Extract the [x, y] coordinate from the center of the cell holding the provided text.  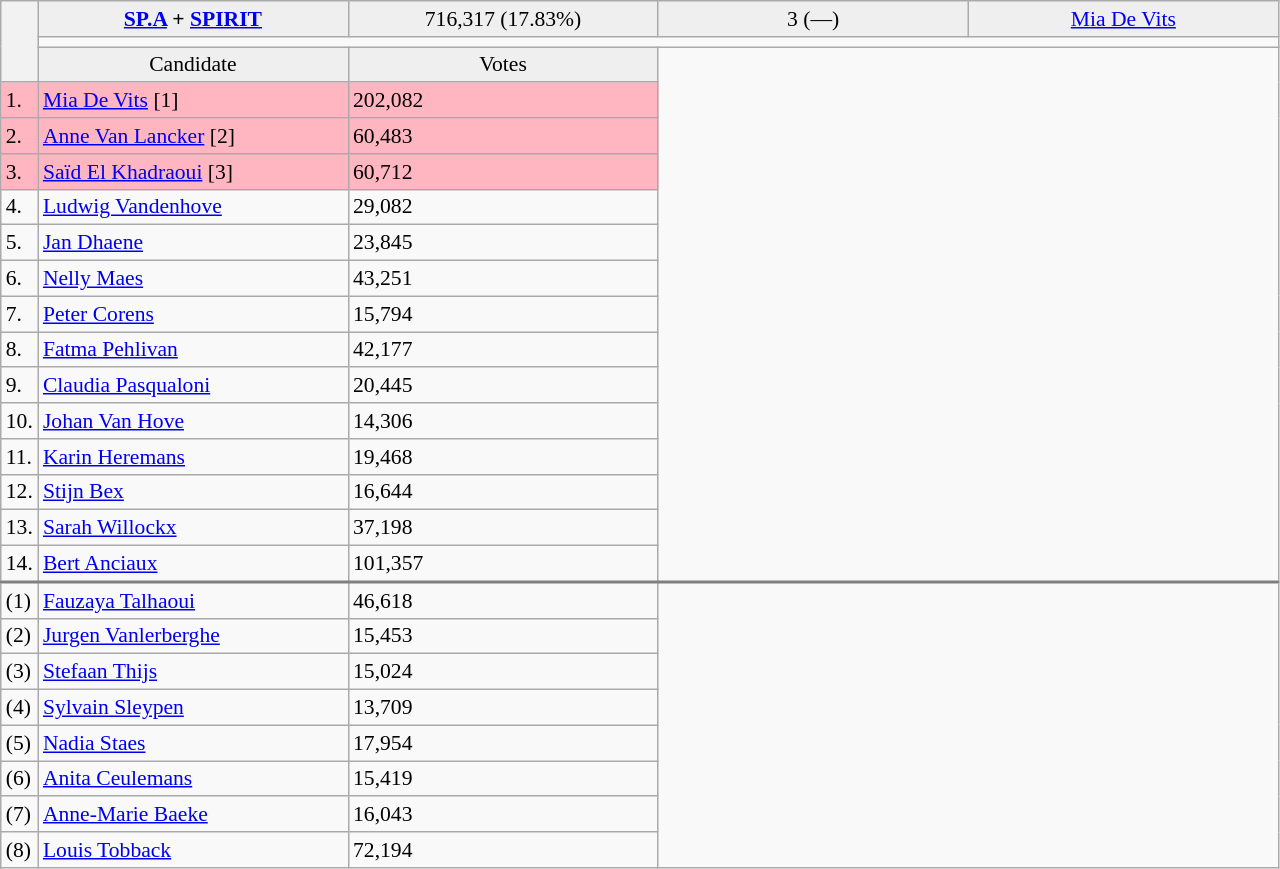
Jurgen Vanlerberghe [193, 636]
(8) [20, 850]
Stijn Bex [193, 492]
Anne-Marie Baeke [193, 815]
13. [20, 528]
16,043 [503, 815]
(7) [20, 815]
7. [20, 314]
Fauzaya Talhaoui [193, 600]
(3) [20, 672]
42,177 [503, 350]
15,453 [503, 636]
14,306 [503, 421]
Anita Ceulemans [193, 779]
716,317 (17.83%) [503, 19]
Sarah Willockx [193, 528]
5. [20, 243]
23,845 [503, 243]
(2) [20, 636]
37,198 [503, 528]
15,024 [503, 672]
Mia De Vits [1123, 19]
Bert Anciaux [193, 564]
Stefaan Thijs [193, 672]
60,712 [503, 172]
11. [20, 457]
Candidate [193, 65]
6. [20, 279]
Johan Van Hove [193, 421]
Votes [503, 65]
(5) [20, 743]
202,082 [503, 101]
SP.A + SPIRIT [193, 19]
(6) [20, 779]
43,251 [503, 279]
15,794 [503, 314]
Saïd El Khadraoui [3] [193, 172]
72,194 [503, 850]
46,618 [503, 600]
16,644 [503, 492]
1. [20, 101]
Karin Heremans [193, 457]
19,468 [503, 457]
17,954 [503, 743]
15,419 [503, 779]
Mia De Vits [1] [193, 101]
(1) [20, 600]
10. [20, 421]
Louis Tobback [193, 850]
Nelly Maes [193, 279]
12. [20, 492]
14. [20, 564]
Nadia Staes [193, 743]
9. [20, 386]
60,483 [503, 136]
Fatma Pehlivan [193, 350]
Peter Corens [193, 314]
13,709 [503, 708]
Ludwig Vandenhove [193, 207]
101,357 [503, 564]
Sylvain Sleypen [193, 708]
8. [20, 350]
Anne Van Lancker [2] [193, 136]
3. [20, 172]
(4) [20, 708]
2. [20, 136]
20,445 [503, 386]
4. [20, 207]
Claudia Pasqualoni [193, 386]
3 (—) [813, 19]
Jan Dhaene [193, 243]
29,082 [503, 207]
